Output the (x, y) coordinate of the center of the cell containing the given text.  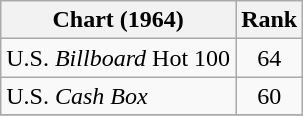
Rank (270, 20)
60 (270, 96)
Chart (1964) (118, 20)
U.S. Cash Box (118, 96)
U.S. Billboard Hot 100 (118, 58)
64 (270, 58)
